Locate the cell with the specified text and output its (X, Y) center coordinate. 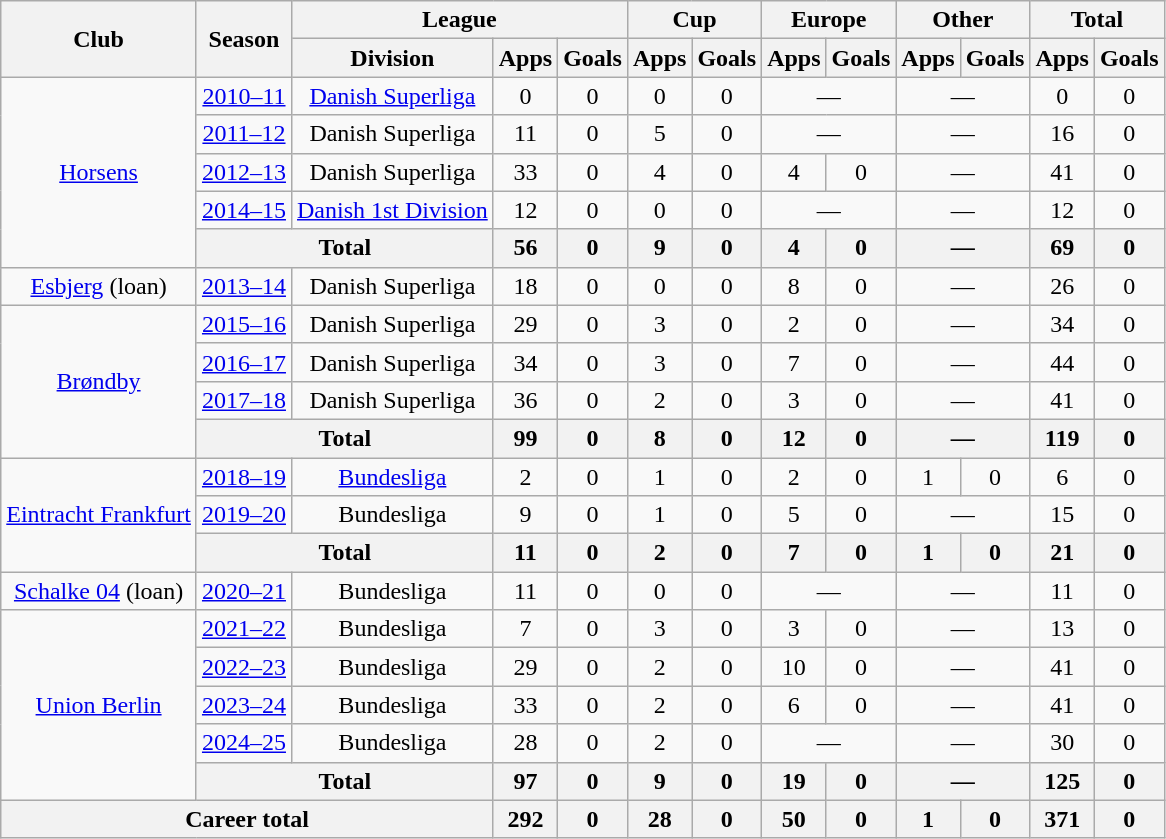
Career total (247, 819)
119 (1062, 438)
371 (1062, 819)
2019–20 (244, 515)
2012–13 (244, 172)
69 (1062, 248)
Eintracht Frankfurt (99, 515)
2016–17 (244, 362)
19 (794, 781)
League (459, 20)
2020–21 (244, 591)
2014–15 (244, 210)
97 (525, 781)
2011–12 (244, 134)
2024–25 (244, 743)
99 (525, 438)
15 (1062, 515)
2022–23 (244, 667)
2023–24 (244, 705)
292 (525, 819)
Horsens (99, 172)
10 (794, 667)
Brøndby (99, 381)
Europe (829, 20)
Esbjerg (loan) (99, 286)
16 (1062, 134)
2013–14 (244, 286)
13 (1062, 629)
18 (525, 286)
Schalke 04 (loan) (99, 591)
2021–22 (244, 629)
Season (244, 39)
56 (525, 248)
21 (1062, 553)
30 (1062, 743)
Club (99, 39)
2017–18 (244, 400)
26 (1062, 286)
Division (392, 58)
Cup (694, 20)
2015–16 (244, 324)
125 (1062, 781)
Danish 1st Division (392, 210)
Other (963, 20)
44 (1062, 362)
Union Berlin (99, 705)
2010–11 (244, 96)
50 (794, 819)
36 (525, 400)
2018–19 (244, 477)
